Find where the given text appears and provide that cell's center as [X, Y] coordinate. 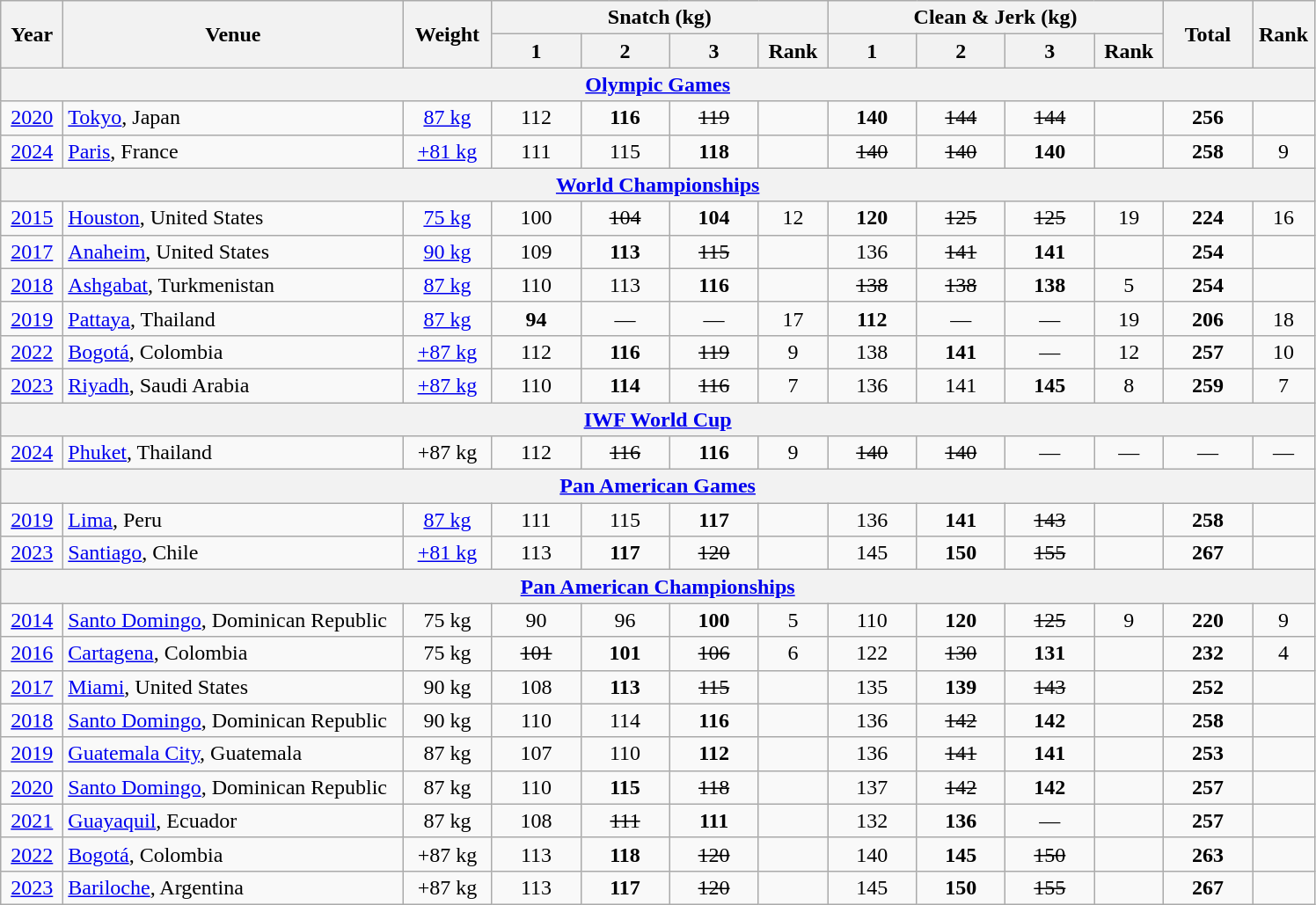
8 [1130, 385]
109 [537, 252]
263 [1207, 854]
94 [537, 318]
259 [1207, 385]
252 [1207, 687]
2014 [32, 620]
2015 [32, 218]
Santiago, Chile [233, 553]
122 [873, 653]
106 [714, 653]
Phuket, Thailand [233, 453]
Miami, United States [233, 687]
Paris, France [233, 151]
4 [1284, 653]
IWF World Cup [658, 420]
Tokyo, Japan [233, 118]
Pan American Games [658, 486]
Venue [233, 34]
Lima, Peru [233, 520]
Snatch (kg) [660, 18]
Pattaya, Thailand [233, 318]
6 [793, 653]
Ashgabat, Turkmenistan [233, 285]
Riyadh, Saudi Arabia [233, 385]
10 [1284, 352]
137 [873, 787]
Olympic Games [658, 84]
107 [537, 754]
2016 [32, 653]
139 [961, 687]
220 [1207, 620]
131 [1050, 653]
253 [1207, 754]
90 [537, 620]
16 [1284, 218]
96 [625, 620]
206 [1207, 318]
Anaheim, United States [233, 252]
World Championships [658, 185]
Total [1207, 34]
256 [1207, 118]
Pan American Championships [658, 587]
130 [961, 653]
Bariloche, Argentina [233, 887]
Guatemala City, Guatemala [233, 754]
Guayaquil, Ecuador [233, 821]
Houston, United States [233, 218]
224 [1207, 218]
Cartagena, Colombia [233, 653]
132 [873, 821]
232 [1207, 653]
Clean & Jerk (kg) [996, 18]
17 [793, 318]
Year [32, 34]
Weight [447, 34]
2021 [32, 821]
135 [873, 687]
18 [1284, 318]
